Find where the given text appears and provide that cell's center as [X, Y] coordinate. 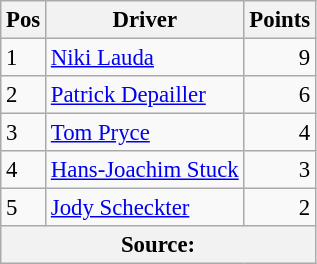
Points [280, 20]
Jody Scheckter [146, 208]
Niki Lauda [146, 58]
Hans-Joachim Stuck [146, 170]
6 [280, 95]
1 [24, 58]
Tom Pryce [146, 133]
5 [24, 208]
Pos [24, 20]
Patrick Depailler [146, 95]
9 [280, 58]
Driver [146, 20]
Source: [158, 245]
